Search for the cell housing the specified text and yield its [X, Y] center coordinate. 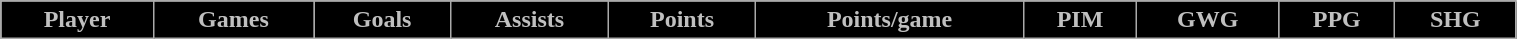
Assists [530, 20]
SHG [1456, 20]
Player [77, 20]
GWG [1208, 20]
Points [682, 20]
PPG [1337, 20]
Points/game [890, 20]
Games [233, 20]
PIM [1080, 20]
Goals [382, 20]
